Search for the cell housing the specified text and yield its [X, Y] center coordinate. 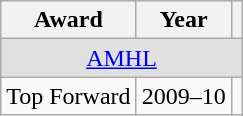
AMHL [122, 58]
Award [68, 20]
2009–10 [184, 96]
Year [184, 20]
Top Forward [68, 96]
